Scan for the cell matching the given text and deliver its [x, y] coordinate at center. 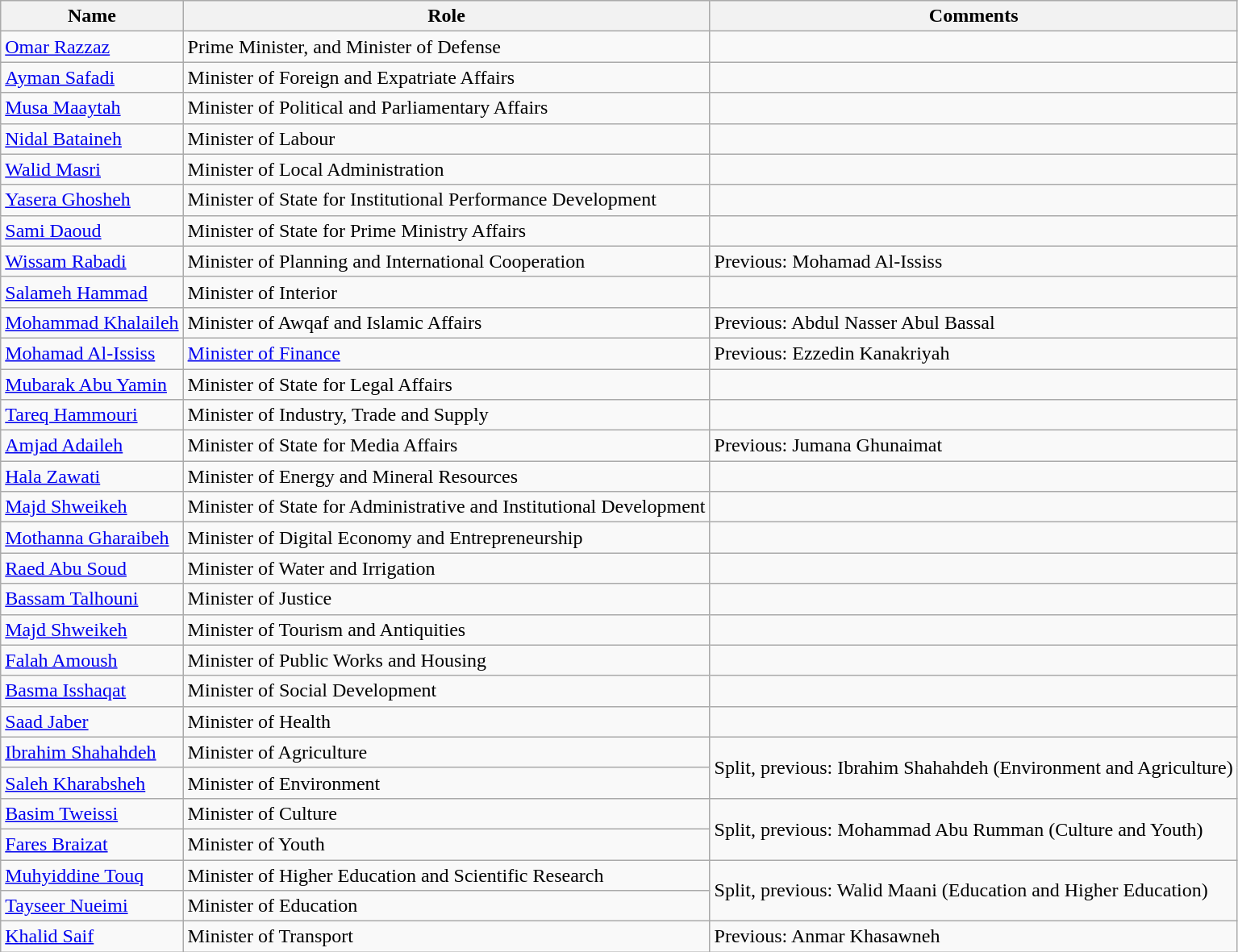
Minister of Awqaf and Islamic Affairs [447, 322]
Muhyiddine Touq [92, 875]
Minister of Local Administration [447, 169]
Minister of Youth [447, 844]
Minister of Planning and International Cooperation [447, 261]
Sami Daoud [92, 231]
Yasera Ghosheh [92, 200]
Minister of Public Works and Housing [447, 660]
Minister of State for Administrative and Institutional Development [447, 507]
Saad Jaber [92, 721]
Minister of State for Institutional Performance Development [447, 200]
Role [447, 16]
Nidal Bataineh [92, 139]
Minister of Higher Education and Scientific Research [447, 875]
Split, previous: Ibrahim Shahahdeh (Environment and Agriculture) [973, 767]
Amjad Adaileh [92, 446]
Minister of Interior [447, 292]
Basma Isshaqat [92, 691]
Fares Braizat [92, 844]
Minister of Industry, Trade and Supply [447, 415]
Minister of Energy and Mineral Resources [447, 476]
Musa Maaytah [92, 108]
Minister of Education [447, 906]
Minister of Culture [447, 813]
Minister of Tourism and Antiquities [447, 630]
Minister of Water and Irrigation [447, 568]
Raed Abu Soud [92, 568]
Minister of Finance [447, 353]
Mohammad Khalaileh [92, 322]
Minister of Agriculture [447, 752]
Minister of Political and Parliamentary Affairs [447, 108]
Previous: Anmar Khasawneh [973, 937]
Omar Razzaz [92, 47]
Minister of Justice [447, 599]
Minister of Labour [447, 139]
Tareq Hammouri [92, 415]
Wissam Rabadi [92, 261]
Previous: Abdul Nasser Abul Bassal [973, 322]
Minister of State for Legal Affairs [447, 385]
Minister of Environment [447, 783]
Minister of Health [447, 721]
Basim Tweissi [92, 813]
Minister of State for Prime Ministry Affairs [447, 231]
Minister of Digital Economy and Entrepreneurship [447, 538]
Hala Zawati [92, 476]
Ayman Safadi [92, 77]
Mothanna Gharaibeh [92, 538]
Previous: Ezzedin Kanakriyah [973, 353]
Minister of Foreign and Expatriate Affairs [447, 77]
Previous: Mohamad Al-Ississ [973, 261]
Tayseer Nueimi [92, 906]
Mubarak Abu Yamin [92, 385]
Saleh Kharabsheh [92, 783]
Mohamad Al-Ississ [92, 353]
Falah Amoush [92, 660]
Khalid Saif [92, 937]
Salameh Hammad [92, 292]
Prime Minister, and Minister of Defense [447, 47]
Minister of State for Media Affairs [447, 446]
Name [92, 16]
Split, previous: Mohammad Abu Rumman (Culture and Youth) [973, 829]
Minister of Transport [447, 937]
Comments [973, 16]
Ibrahim Shahahdeh [92, 752]
Split, previous: Walid Maani (Education and Higher Education) [973, 890]
Walid Masri [92, 169]
Previous: Jumana Ghunaimat [973, 446]
Minister of Social Development [447, 691]
Bassam Talhouni [92, 599]
